Capture the cell that displays the provided text and extract its [X, Y] central coordinate. 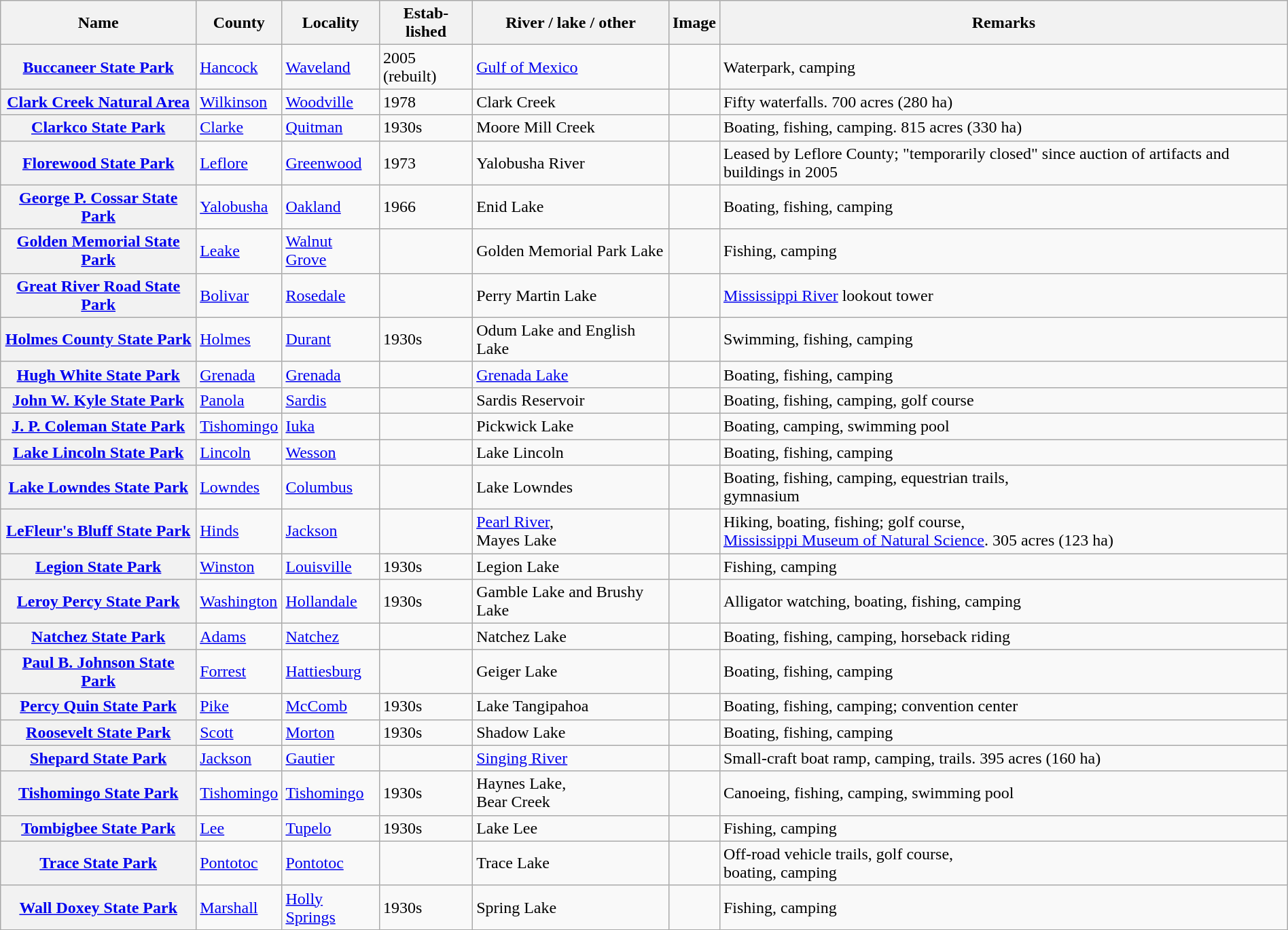
Enid Lake [571, 207]
Holmes [239, 340]
Remarks [1003, 23]
Marshall [239, 908]
Boating, fishing, camping, equestrian trails, gymnasium [1003, 488]
Spring Lake [571, 908]
Fifty waterfalls. 700 acres (280 ha) [1003, 102]
Pearl River, Mayes Lake [571, 531]
Wilkinson [239, 102]
Wall Doxey State Park [99, 908]
Hattiesburg [330, 671]
Shepard State Park [99, 758]
Moore Mill Creek [571, 128]
Lee [239, 828]
Clark Creek [571, 102]
Paul B. Johnson State Park [99, 671]
Lake Lowndes [571, 488]
Mississippi River lookout tower [1003, 295]
Grenada Lake [571, 374]
Legion Lake [571, 567]
Walnut Grove [330, 251]
Quitman [330, 128]
Lowndes [239, 488]
Shadow Lake [571, 732]
Scott [239, 732]
Golden Memorial Park Lake [571, 251]
Panola [239, 400]
Swimming, fishing, camping [1003, 340]
Hiking, boating, fishing; golf course, Mississippi Museum of Natural Science. 305 acres (123 ha) [1003, 531]
Bolivar [239, 295]
Wesson [330, 452]
Singing River [571, 758]
Canoeing, fishing, camping, swimming pool [1003, 793]
Yalobusha [239, 207]
Washington [239, 602]
John W. Kyle State Park [99, 400]
Boating, camping, swimming pool [1003, 426]
J. P. Coleman State Park [99, 426]
Natchez Lake [571, 637]
Estab- lished [425, 23]
Haynes Lake, Bear Creek [571, 793]
Trace Lake [571, 863]
Louisville [330, 567]
Pike [239, 707]
Great River Road State Park [99, 295]
Sardis [330, 400]
Waterpark, camping [1003, 67]
Natchez State Park [99, 637]
Florewood State Park [99, 163]
Image [694, 23]
Waveland [330, 67]
Hinds [239, 531]
Boating, fishing, camping. 815 acres (330 ha) [1003, 128]
Boating, fishing, camping, golf course [1003, 400]
Leroy Percy State Park [99, 602]
Sardis Reservoir [571, 400]
Clarke [239, 128]
Leased by Leflore County; "temporarily closed" since auction of artifacts and buildings in 2005 [1003, 163]
Lake Lee [571, 828]
1978 [425, 102]
Trace State Park [99, 863]
Lake Tangipahoa [571, 707]
Leflore [239, 163]
Locality [330, 23]
Tishomingo State Park [99, 793]
Lincoln [239, 452]
Lake Lowndes State Park [99, 488]
Lake Lincoln State Park [99, 452]
Durant [330, 340]
Geiger Lake [571, 671]
Roosevelt State Park [99, 732]
River / lake / other [571, 23]
Lake Lincoln [571, 452]
Iuka [330, 426]
Name [99, 23]
Legion State Park [99, 567]
Holmes County State Park [99, 340]
Perry Martin Lake [571, 295]
Morton [330, 732]
Forrest [239, 671]
Oakland [330, 207]
Percy Quin State Park [99, 707]
LeFleur's Bluff State Park [99, 531]
Boating, fishing, camping; convention center [1003, 707]
Columbus [330, 488]
Clarkco State Park [99, 128]
County [239, 23]
Holly Springs [330, 908]
Hugh White State Park [99, 374]
Pickwick Lake [571, 426]
Adams [239, 637]
George P. Cossar State Park [99, 207]
Leake [239, 251]
Gamble Lake and Brushy Lake [571, 602]
Alligator watching, boating, fishing, camping [1003, 602]
Golden Memorial State Park [99, 251]
2005 (rebuilt) [425, 67]
Hancock [239, 67]
Hollandale [330, 602]
Natchez [330, 637]
1973 [425, 163]
Clark Creek Natural Area [99, 102]
Off-road vehicle trails, golf course, boating, camping [1003, 863]
Gulf of Mexico [571, 67]
Boating, fishing, camping, horseback riding [1003, 637]
Winston [239, 567]
1966 [425, 207]
Greenwood [330, 163]
Odum Lake and English Lake [571, 340]
Small-craft boat ramp, camping, trails. 395 acres (160 ha) [1003, 758]
Tombigbee State Park [99, 828]
Tupelo [330, 828]
Woodville [330, 102]
McComb [330, 707]
Gautier [330, 758]
Rosedale [330, 295]
Yalobusha River [571, 163]
Buccaneer State Park [99, 67]
